Find where the given text appears and provide that cell's center as [X, Y] coordinate. 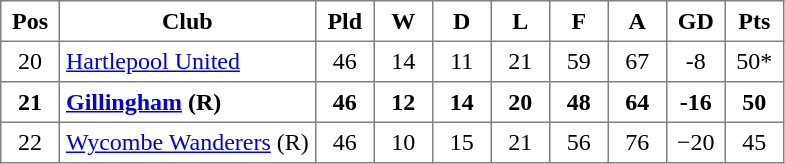
Hartlepool United [187, 61]
56 [579, 142]
L [520, 21]
76 [637, 142]
50 [754, 102]
10 [403, 142]
48 [579, 102]
Pld [345, 21]
22 [30, 142]
Gillingham (R) [187, 102]
64 [637, 102]
Pos [30, 21]
-8 [696, 61]
F [579, 21]
A [637, 21]
D [462, 21]
11 [462, 61]
50* [754, 61]
15 [462, 142]
59 [579, 61]
45 [754, 142]
Club [187, 21]
GD [696, 21]
−20 [696, 142]
-16 [696, 102]
W [403, 21]
12 [403, 102]
Pts [754, 21]
67 [637, 61]
Wycombe Wanderers (R) [187, 142]
